Search for the cell housing the specified text and yield its [x, y] center coordinate. 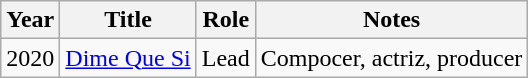
Title [128, 20]
Role [226, 20]
Lead [226, 58]
Year [30, 20]
Dime Que Si [128, 58]
2020 [30, 58]
Notes [392, 20]
Compocer, actriz, producer [392, 58]
